Extract the [x, y] coordinate from the center of the cell holding the provided text.  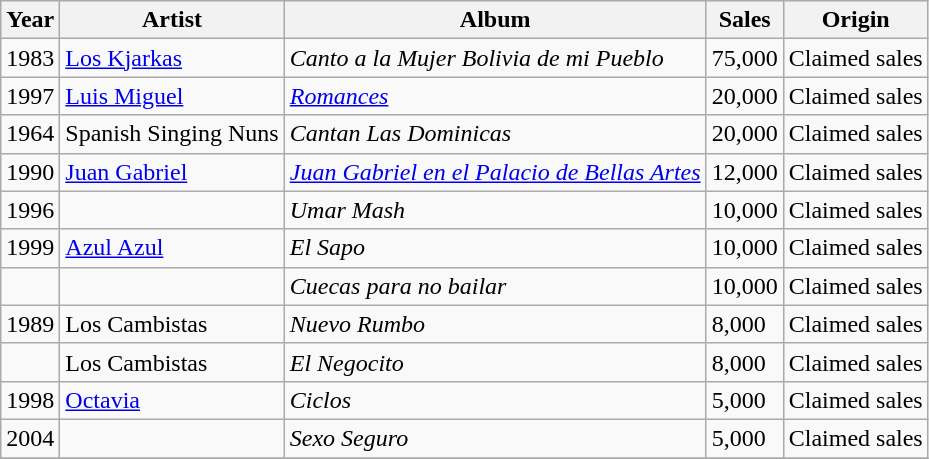
Canto a la Mujer Bolivia de mi Pueblo [495, 58]
Origin [856, 20]
Luis Miguel [172, 96]
1989 [30, 324]
Cuecas para no bailar [495, 286]
1998 [30, 400]
Spanish Singing Nuns [172, 134]
El Sapo [495, 248]
Sales [744, 20]
1996 [30, 210]
1997 [30, 96]
Album [495, 20]
Romances [495, 96]
2004 [30, 438]
Octavia [172, 400]
Nuevo Rumbo [495, 324]
75,000 [744, 58]
1964 [30, 134]
Umar Mash [495, 210]
Juan Gabriel en el Palacio de Bellas Artes [495, 172]
Artist [172, 20]
Sexo Seguro [495, 438]
1990 [30, 172]
El Negocito [495, 362]
1983 [30, 58]
Cantan Las Dominicas [495, 134]
Juan Gabriel [172, 172]
12,000 [744, 172]
Ciclos [495, 400]
1999 [30, 248]
Los Kjarkas [172, 58]
Year [30, 20]
Azul Azul [172, 248]
